Capture the cell that displays the provided text and extract its (X, Y) central coordinate. 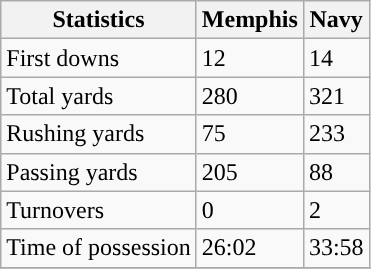
233 (336, 134)
Time of possession (99, 248)
321 (336, 96)
First downs (99, 58)
205 (250, 172)
12 (250, 58)
2 (336, 210)
88 (336, 172)
75 (250, 134)
Memphis (250, 20)
33:58 (336, 248)
Statistics (99, 20)
Navy (336, 20)
14 (336, 58)
Rushing yards (99, 134)
Passing yards (99, 172)
Turnovers (99, 210)
280 (250, 96)
26:02 (250, 248)
0 (250, 210)
Total yards (99, 96)
